Pinpoint the cell where the given text exists, returning its (X, Y) midpoint coordinate. 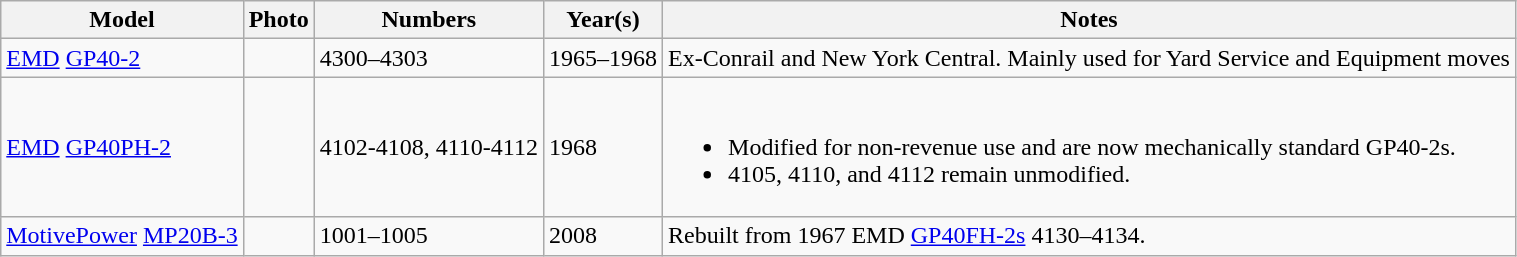
Photo (278, 20)
1968 (602, 147)
Notes (1090, 20)
Numbers (428, 20)
4300–4303 (428, 58)
2008 (602, 236)
1001–1005 (428, 236)
EMD GP40-2 (122, 58)
4102-4108, 4110-4112 (428, 147)
Modified for non-revenue use and are now mechanically standard GP40-2s.4105, 4110, and 4112 remain unmodified. (1090, 147)
Model (122, 20)
1965–1968 (602, 58)
EMD GP40PH-2 (122, 147)
Rebuilt from 1967 EMD GP40FH-2s 4130–4134. (1090, 236)
Ex-Conrail and New York Central. Mainly used for Yard Service and Equipment moves (1090, 58)
Year(s) (602, 20)
MotivePower MP20B-3 (122, 236)
